Locate the cell with the specified text and output its [x, y] center coordinate. 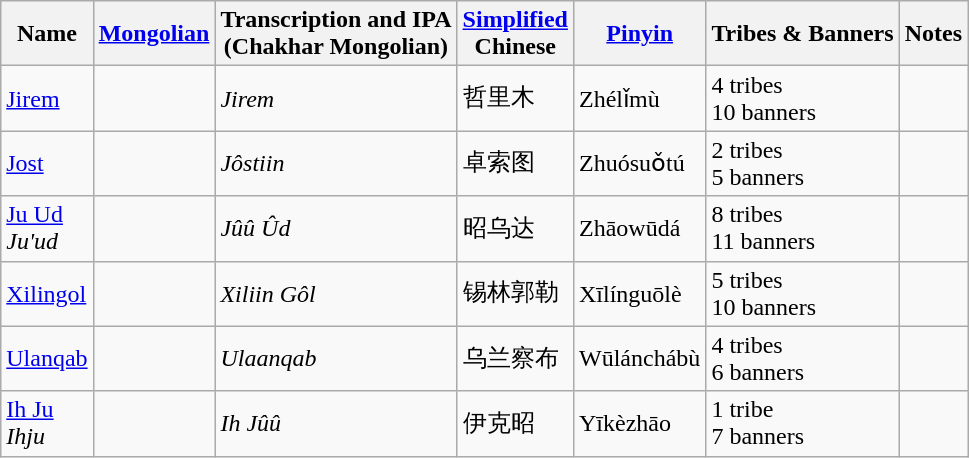
锡林郭勒 [515, 294]
Transcription and IPA(Chakhar Mongolian) [336, 34]
SimplifiedChinese [515, 34]
Zhélǐmù [639, 98]
昭乌达 [515, 228]
5 tribes10 banners [802, 294]
Name [47, 34]
2 tribes5 banners [802, 164]
Ulanqab [47, 358]
4 tribes6 banners [802, 358]
Zhāowūdá [639, 228]
卓索图 [515, 164]
Pinyin [639, 34]
Yīkèzhāo [639, 424]
4 tribes10 banners [802, 98]
Ju UdJu'ud [47, 228]
Mongolian [154, 34]
Xiliin Gôl [336, 294]
Ulaanqab [336, 358]
伊克昭 [515, 424]
Ih JuIhju [47, 424]
Ih Jûû [336, 424]
Jôstiin [336, 164]
Xīlínguōlè [639, 294]
Xilingol [47, 294]
8 tribes11 banners [802, 228]
哲里木 [515, 98]
Tribes & Banners [802, 34]
Notes [933, 34]
Jûû Ûd [336, 228]
Wūlánchábù [639, 358]
Jost [47, 164]
1 tribe7 banners [802, 424]
Zhuósuǒtú [639, 164]
乌兰察布 [515, 358]
